From the cell containing the given text, extract its center point as [X, Y] coordinate. 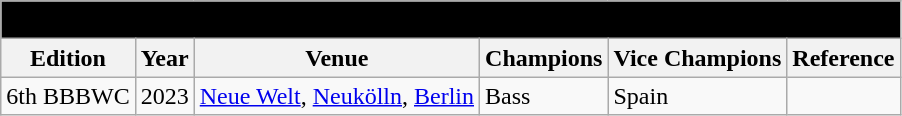
Reference [844, 58]
6th BBBWC [68, 96]
Bass [544, 96]
Edition [68, 58]
Neue Welt, Neukölln, Berlin [336, 96]
2023 [164, 96]
Best new sound FX [450, 20]
Vice Champions [698, 58]
Champions [544, 58]
Venue [336, 58]
Spain [698, 96]
Year [164, 58]
